Provide the [X, Y] coordinate of the cell's center where the given text is located.  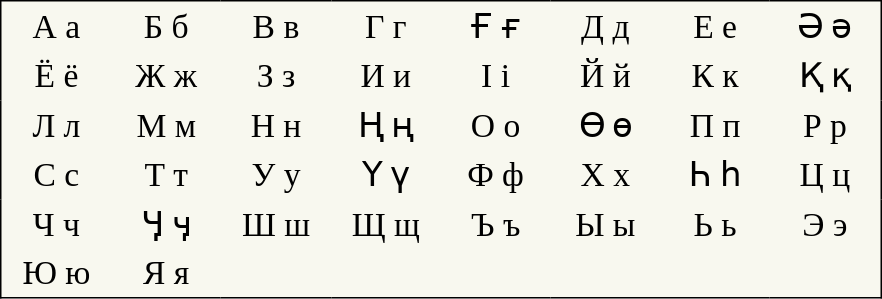
П п [715, 125]
Щ щ [386, 225]
Һ һ [715, 175]
Ы ы [605, 225]
Ц ц [826, 175]
Н н [276, 125]
Ё ё [56, 76]
К к [715, 76]
Р р [826, 125]
Я я [166, 274]
Й й [605, 76]
С с [56, 175]
Д д [605, 26]
Ө ө [605, 125]
З з [276, 76]
Ю ю [56, 274]
Ү ү [386, 175]
И и [386, 76]
Э э [826, 225]
Ң ң [386, 125]
Ч ч [56, 225]
Ш ш [276, 225]
Л л [56, 125]
Ә ә [826, 26]
Х х [605, 175]
Ғ ғ [496, 26]
М м [166, 125]
Ъ ъ [496, 225]
Т т [166, 175]
О о [496, 125]
Ь ь [715, 225]
Г г [386, 26]
Б б [166, 26]
Ф ф [496, 175]
У у [276, 175]
Ӌ ӌ [166, 225]
Е е [715, 26]
В в [276, 26]
А а [56, 26]
I i [496, 76]
Ж ж [166, 76]
Қ қ [826, 76]
